Output the [X, Y] coordinate of the center of the cell containing the given text.  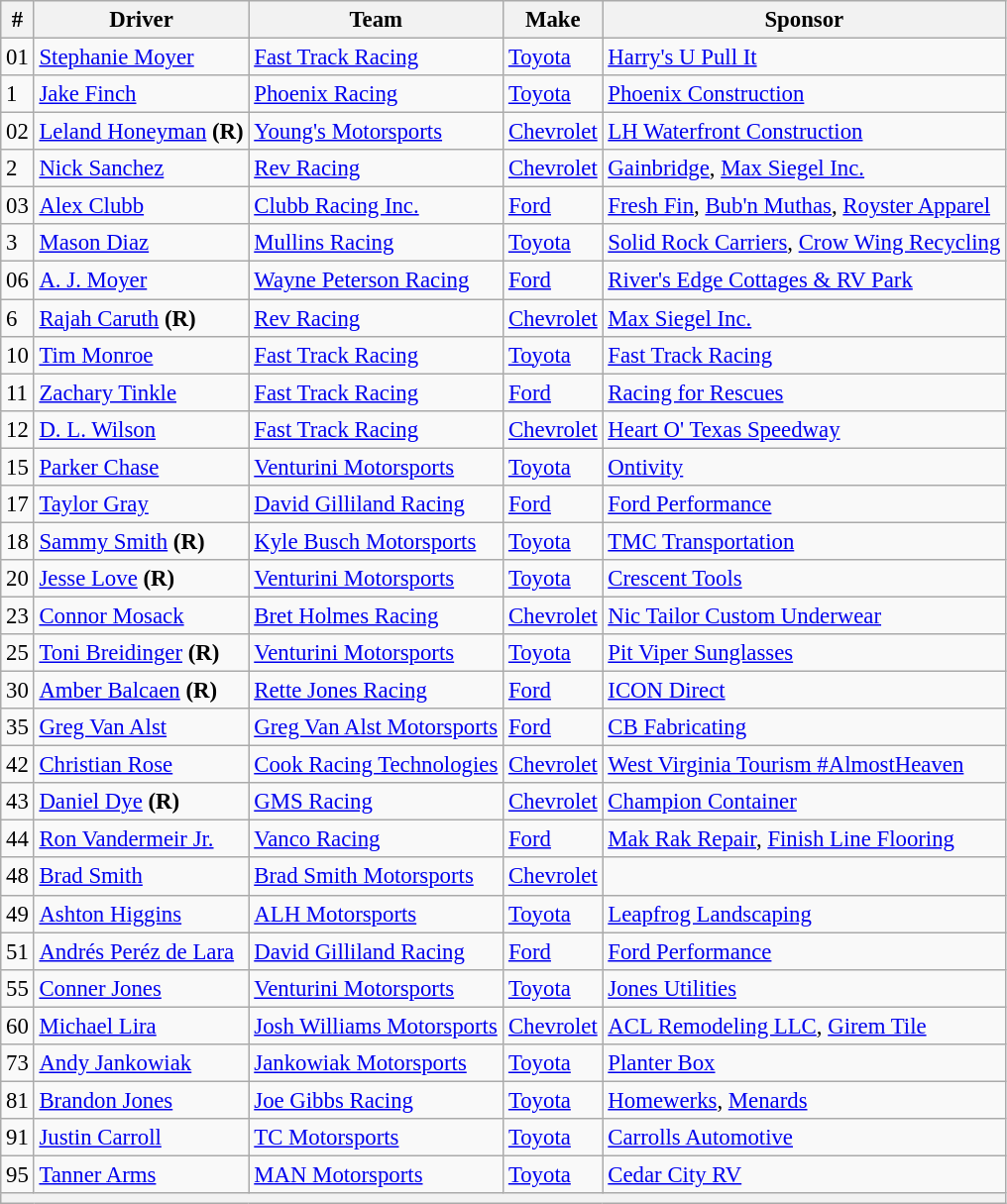
6 [18, 318]
60 [18, 1026]
48 [18, 877]
Josh Williams Motorsports [377, 1026]
Tim Monroe [141, 355]
Planter Box [805, 1063]
Andy Jankowiak [141, 1063]
Phoenix Racing [377, 94]
Young's Motorsports [377, 132]
Mason Diaz [141, 243]
Racing for Rescues [805, 392]
ALH Motorsports [377, 914]
Gainbridge, Max Siegel Inc. [805, 168]
Ontivity [805, 467]
Christian Rose [141, 765]
Harry's U Pull It [805, 57]
10 [18, 355]
06 [18, 280]
11 [18, 392]
Ashton Higgins [141, 914]
TMC Transportation [805, 541]
55 [18, 988]
Rette Jones Racing [377, 691]
Joe Gibbs Racing [377, 1100]
1 [18, 94]
West Virginia Tourism #AlmostHeaven [805, 765]
A. J. Moyer [141, 280]
Clubb Racing Inc. [377, 206]
81 [18, 1100]
GMS Racing [377, 802]
# [18, 20]
Jesse Love (R) [141, 579]
Leapfrog Landscaping [805, 914]
51 [18, 951]
Connor Mosack [141, 615]
Greg Van Alst [141, 727]
91 [18, 1138]
95 [18, 1174]
Mak Rak Repair, Finish Line Flooring [805, 839]
Carrolls Automotive [805, 1138]
25 [18, 653]
LH Waterfront Construction [805, 132]
Phoenix Construction [805, 94]
Nic Tailor Custom Underwear [805, 615]
2 [18, 168]
Jones Utilities [805, 988]
ACL Remodeling LLC, Girem Tile [805, 1026]
Zachary Tinkle [141, 392]
Sponsor [805, 20]
42 [18, 765]
Pit Viper Sunglasses [805, 653]
Team [377, 20]
Stephanie Moyer [141, 57]
Nick Sanchez [141, 168]
Champion Container [805, 802]
01 [18, 57]
49 [18, 914]
Sammy Smith (R) [141, 541]
17 [18, 504]
Alex Clubb [141, 206]
Justin Carroll [141, 1138]
02 [18, 132]
Vanco Racing [377, 839]
Cook Racing Technologies [377, 765]
Kyle Busch Motorsports [377, 541]
TC Motorsports [377, 1138]
MAN Motorsports [377, 1174]
Leland Honeyman (R) [141, 132]
43 [18, 802]
44 [18, 839]
Brad Smith [141, 877]
03 [18, 206]
Daniel Dye (R) [141, 802]
D. L. Wilson [141, 429]
Jankowiak Motorsports [377, 1063]
35 [18, 727]
30 [18, 691]
Rajah Caruth (R) [141, 318]
Conner Jones [141, 988]
CB Fabricating [805, 727]
Wayne Peterson Racing [377, 280]
Taylor Gray [141, 504]
Homewerks, Menards [805, 1100]
20 [18, 579]
12 [18, 429]
Brad Smith Motorsports [377, 877]
Fresh Fin, Bub'n Muthas, Royster Apparel [805, 206]
23 [18, 615]
Greg Van Alst Motorsports [377, 727]
Heart O' Texas Speedway [805, 429]
3 [18, 243]
Cedar City RV [805, 1174]
Parker Chase [141, 467]
Max Siegel Inc. [805, 318]
ICON Direct [805, 691]
Solid Rock Carriers, Crow Wing Recycling [805, 243]
15 [18, 467]
Jake Finch [141, 94]
Crescent Tools [805, 579]
18 [18, 541]
Mullins Racing [377, 243]
Tanner Arms [141, 1174]
Make [553, 20]
Toni Breidinger (R) [141, 653]
River's Edge Cottages & RV Park [805, 280]
Ron Vandermeir Jr. [141, 839]
73 [18, 1063]
Driver [141, 20]
Andrés Peréz de Lara [141, 951]
Amber Balcaen (R) [141, 691]
Michael Lira [141, 1026]
Bret Holmes Racing [377, 615]
Brandon Jones [141, 1100]
